Detect which cell encompasses the target text, then output its (X, Y) center coordinate. 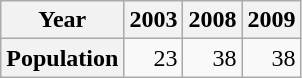
2008 (212, 20)
23 (154, 58)
Population (62, 58)
2009 (272, 20)
2003 (154, 20)
Year (62, 20)
